Return (x, y) of the center of cell containing provided text 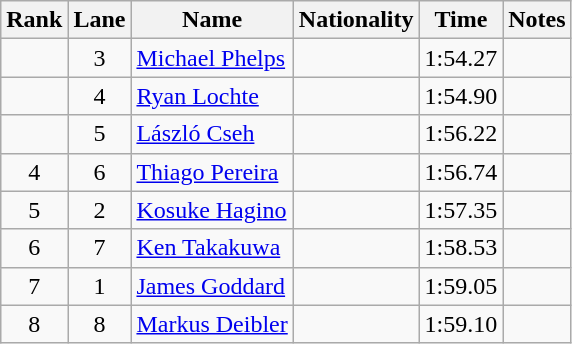
1:59.10 (461, 324)
Thiago Pereira (212, 172)
Lane (100, 20)
Kosuke Hagino (212, 210)
Time (461, 20)
1:54.90 (461, 96)
Rank (34, 20)
Name (212, 20)
3 (100, 58)
Markus Deibler (212, 324)
1:57.35 (461, 210)
Nationality (356, 20)
1:59.05 (461, 286)
1 (100, 286)
1:56.74 (461, 172)
James Goddard (212, 286)
László Cseh (212, 134)
Ken Takakuwa (212, 248)
Notes (537, 20)
1:56.22 (461, 134)
Michael Phelps (212, 58)
2 (100, 210)
1:58.53 (461, 248)
1:54.27 (461, 58)
Ryan Lochte (212, 96)
